Search for the cell housing the specified text and yield its [x, y] center coordinate. 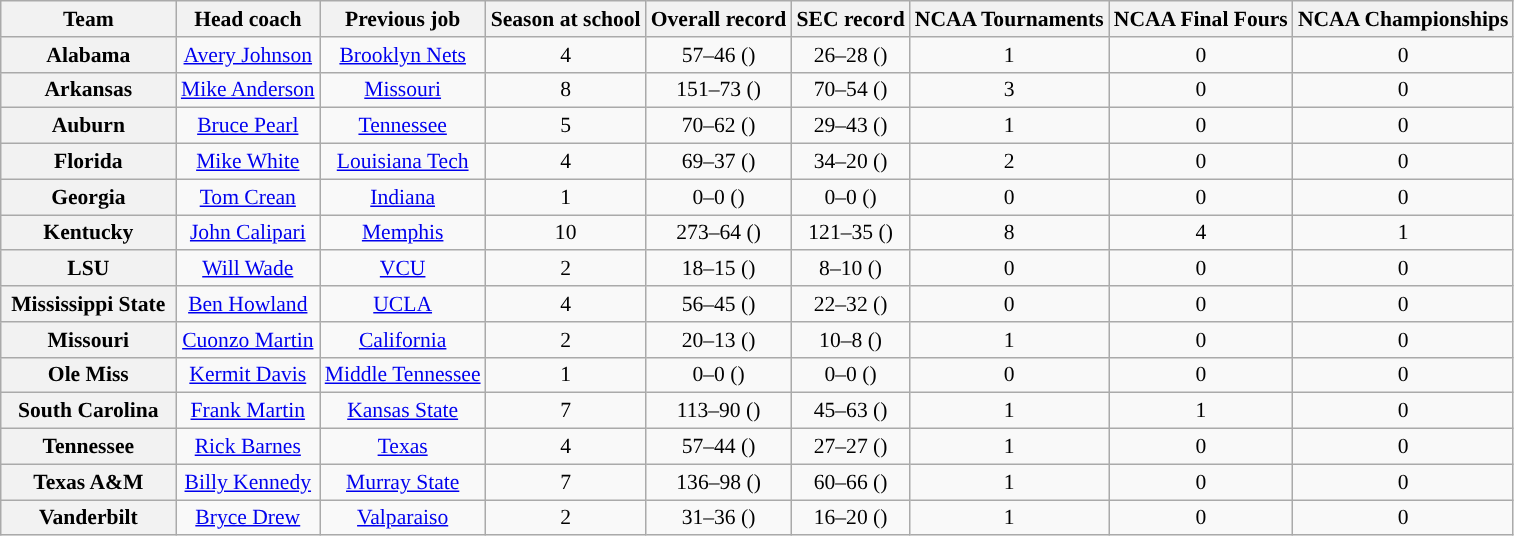
26–28 () [850, 55]
Bruce Pearl [248, 126]
8–10 () [850, 269]
California [403, 340]
Cuonzo Martin [248, 340]
Avery Johnson [248, 55]
South Carolina [88, 411]
NCAA Final Fours [1201, 19]
70–54 () [850, 90]
273–64 () [719, 233]
Mike White [248, 162]
10 [566, 233]
27–27 () [850, 447]
Mike Anderson [248, 90]
Florida [88, 162]
Indiana [403, 197]
20–13 () [719, 340]
NCAA Tournaments [1010, 19]
Bryce Drew [248, 518]
113–90 () [719, 411]
Alabama [88, 55]
Previous job [403, 19]
69–37 () [719, 162]
Overall record [719, 19]
3 [1010, 90]
Billy Kennedy [248, 482]
60–66 () [850, 482]
56–45 () [719, 304]
10–8 () [850, 340]
Kansas State [403, 411]
Louisiana Tech [403, 162]
John Calipari [248, 233]
70–62 () [719, 126]
Brooklyn Nets [403, 55]
UCLA [403, 304]
151–73 () [719, 90]
Middle Tennessee [403, 375]
Kentucky [88, 233]
Tom Crean [248, 197]
29–43 () [850, 126]
Georgia [88, 197]
Ben Howland [248, 304]
Kermit Davis [248, 375]
Texas A&M [88, 482]
Ole Miss [88, 375]
31–36 () [719, 518]
136–98 () [719, 482]
SEC record [850, 19]
Rick Barnes [248, 447]
5 [566, 126]
16–20 () [850, 518]
Murray State [403, 482]
45–63 () [850, 411]
Valparaiso [403, 518]
18–15 () [719, 269]
Mississippi State [88, 304]
57–46 () [719, 55]
Head coach [248, 19]
Vanderbilt [88, 518]
VCU [403, 269]
22–32 () [850, 304]
LSU [88, 269]
Season at school [566, 19]
Auburn [88, 126]
Frank Martin [248, 411]
Will Wade [248, 269]
Texas [403, 447]
Memphis [403, 233]
Team [88, 19]
121–35 () [850, 233]
57–44 () [719, 447]
34–20 () [850, 162]
Arkansas [88, 90]
NCAA Championships [1404, 19]
